Output the [x, y] coordinate of the center of the cell containing the given text.  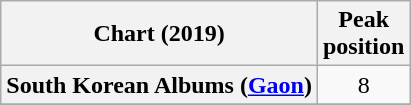
South Korean Albums (Gaon) [160, 85]
Peakposition [363, 34]
8 [363, 85]
Chart (2019) [160, 34]
